Find where the given text appears and provide that cell's center as (X, Y) coordinate. 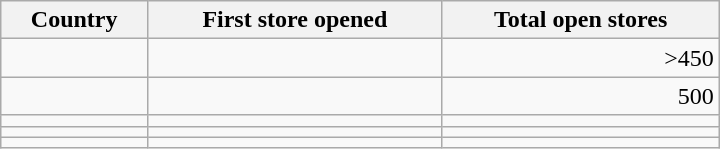
First store opened (295, 20)
>450 (580, 58)
Total open stores (580, 20)
500 (580, 96)
Country (74, 20)
